Identify which cell holds the provided text, then report its [X, Y] central coordinate. 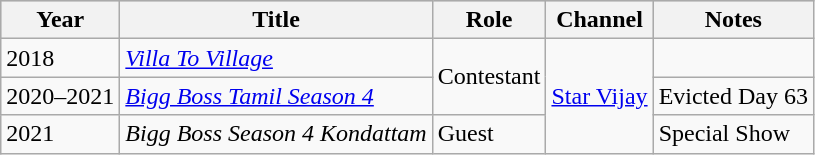
Bigg Boss Tamil Season 4 [276, 96]
Notes [733, 20]
Special Show [733, 134]
2020–2021 [60, 96]
Contestant [489, 77]
Role [489, 20]
2018 [60, 58]
Villa To Village [276, 58]
Evicted Day 63 [733, 96]
Star Vijay [600, 96]
Guest [489, 134]
Year [60, 20]
Channel [600, 20]
2021 [60, 134]
Title [276, 20]
Bigg Boss Season 4 Kondattam [276, 134]
